Pinpoint the cell where the given text exists, returning its [X, Y] midpoint coordinate. 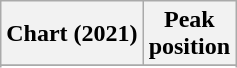
Chart (2021) [72, 34]
Peakposition [189, 34]
